From the cell containing the given text, extract its center point as (x, y) coordinate. 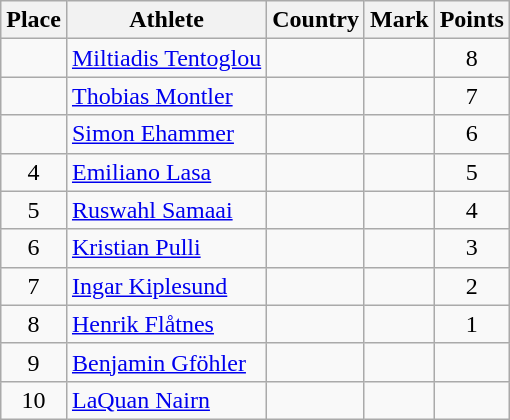
Simon Ehammer (166, 134)
2 (472, 286)
9 (34, 362)
10 (34, 400)
Emiliano Lasa (166, 172)
Place (34, 20)
Country (316, 20)
Miltiadis Tentoglou (166, 58)
Mark (399, 20)
3 (472, 248)
1 (472, 324)
Athlete (166, 20)
Points (472, 20)
Kristian Pulli (166, 248)
LaQuan Nairn (166, 400)
Benjamin Gföhler (166, 362)
Thobias Montler (166, 96)
Henrik Flåtnes (166, 324)
Ruswahl Samaai (166, 210)
Ingar Kiplesund (166, 286)
